For the text-containing cell, return its midpoint in (X, Y) coordinate format. 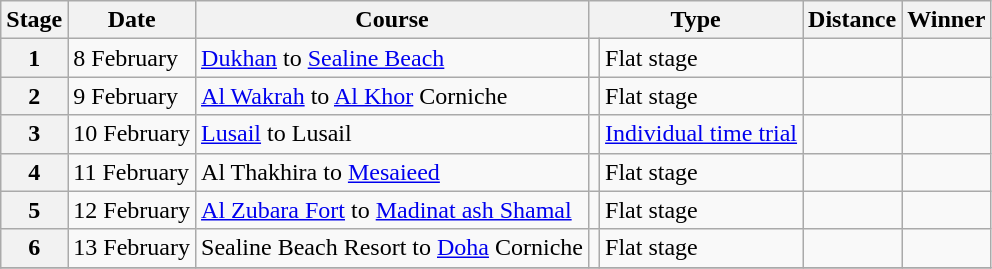
9 February (132, 96)
1 (34, 58)
13 February (132, 248)
Lusail to Lusail (392, 134)
5 (34, 210)
Sealine Beach Resort to Doha Corniche (392, 248)
Type (695, 20)
Al Wakrah to Al Khor Corniche (392, 96)
12 February (132, 210)
4 (34, 172)
Course (392, 20)
2 (34, 96)
11 February (132, 172)
6 (34, 248)
8 February (132, 58)
Date (132, 20)
3 (34, 134)
Distance (852, 20)
Individual time trial (702, 134)
Dukhan to Sealine Beach (392, 58)
Al Zubara Fort to Madinat ash Shamal (392, 210)
10 February (132, 134)
Al Thakhira to Mesaieed (392, 172)
Stage (34, 20)
Winner (946, 20)
